Identify which cell holds the provided text, then report its [x, y] central coordinate. 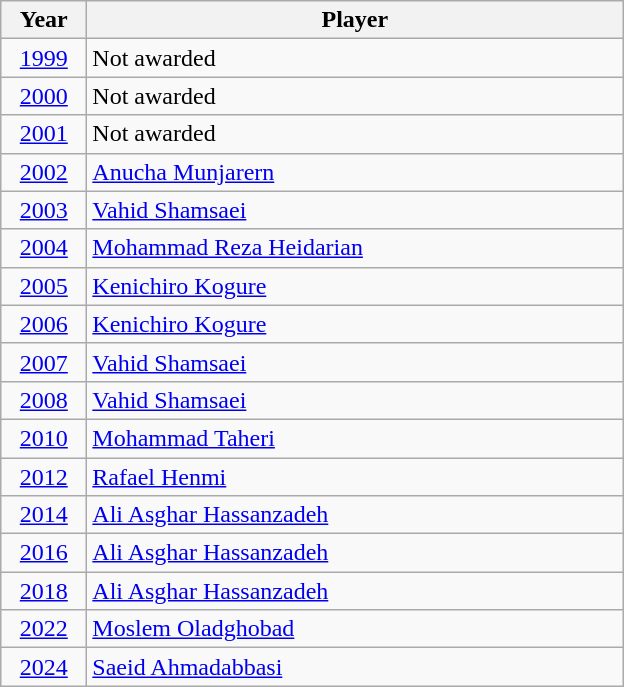
2003 [44, 210]
Rafael Henmi [355, 477]
2024 [44, 667]
2012 [44, 477]
2018 [44, 591]
Mohammad Taheri [355, 438]
Anucha Munjarern [355, 172]
Mohammad Reza Heidarian [355, 248]
2000 [44, 96]
2004 [44, 248]
2022 [44, 629]
2010 [44, 438]
2001 [44, 134]
2016 [44, 553]
2006 [44, 324]
Saeid Ahmadabbasi [355, 667]
2002 [44, 172]
1999 [44, 58]
2014 [44, 515]
Moslem Oladghobad [355, 629]
Year [44, 20]
2008 [44, 400]
2007 [44, 362]
2005 [44, 286]
Player [355, 20]
